Locate the cell with the specified text and output its [x, y] center coordinate. 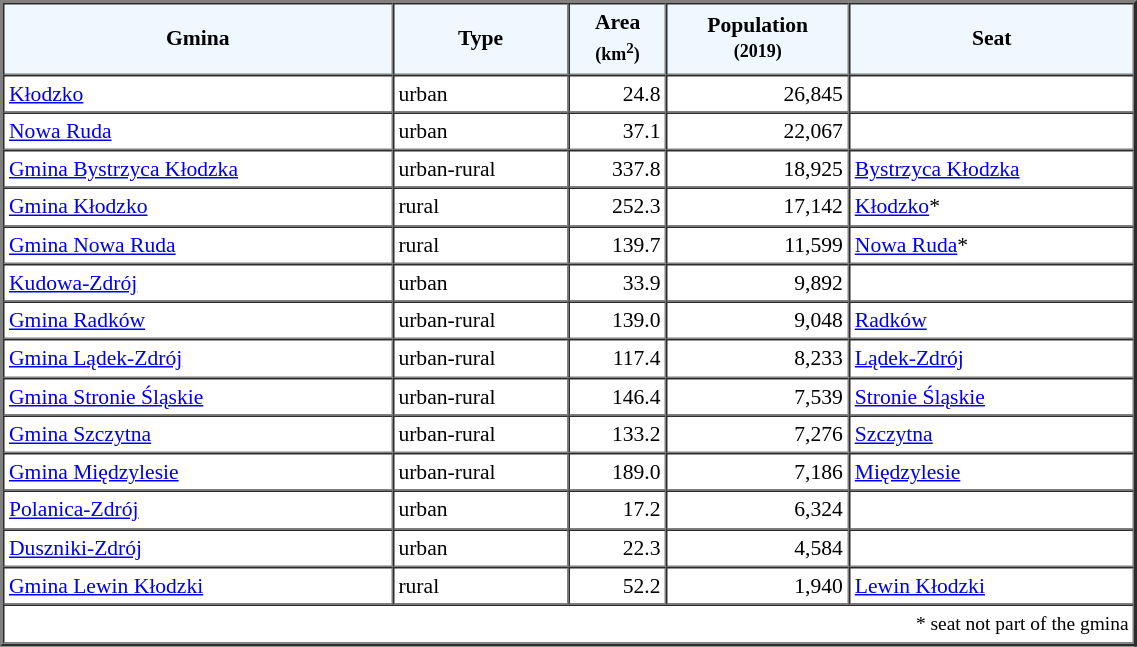
18,925 [758, 169]
Nowa Ruda* [992, 245]
Lądek-Zdrój [992, 359]
252.3 [618, 207]
Gmina Szczytna [198, 434]
52.2 [618, 586]
22,067 [758, 131]
Szczytna [992, 434]
Gmina Radków [198, 321]
Area(km2) [618, 38]
22.3 [618, 548]
11,599 [758, 245]
Radków [992, 321]
Nowa Ruda [198, 131]
139.7 [618, 245]
146.4 [618, 396]
24.8 [618, 93]
Gmina [198, 38]
Polanica-Zdrój [198, 510]
26,845 [758, 93]
6,324 [758, 510]
Gmina Międzylesie [198, 472]
Międzylesie [992, 472]
17,142 [758, 207]
Gmina Kłodzko [198, 207]
337.8 [618, 169]
Bystrzyca Kłodzka [992, 169]
Seat [992, 38]
7,186 [758, 472]
189.0 [618, 472]
Gmina Lądek-Zdrój [198, 359]
7,539 [758, 396]
7,276 [758, 434]
* seat not part of the gmina [569, 624]
17.2 [618, 510]
9,892 [758, 283]
117.4 [618, 359]
133.2 [618, 434]
Kudowa-Zdrój [198, 283]
Gmina Stronie Śląskie [198, 396]
Gmina Lewin Kłodzki [198, 586]
Duszniki-Zdrój [198, 548]
Population(2019) [758, 38]
139.0 [618, 321]
8,233 [758, 359]
Kłodzko [198, 93]
33.9 [618, 283]
Kłodzko* [992, 207]
Gmina Nowa Ruda [198, 245]
37.1 [618, 131]
Lewin Kłodzki [992, 586]
Gmina Bystrzyca Kłodzka [198, 169]
Type [480, 38]
4,584 [758, 548]
1,940 [758, 586]
9,048 [758, 321]
Stronie Śląskie [992, 396]
